Find where the given text appears and provide that cell's center as [x, y] coordinate. 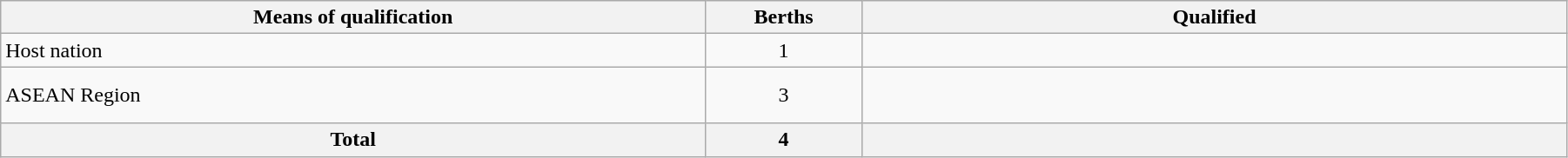
Means of qualification [353, 17]
1 [784, 50]
Host nation [353, 50]
Berths [784, 17]
3 [784, 95]
ASEAN Region [353, 95]
4 [784, 140]
Total [353, 140]
Qualified [1215, 17]
